Locate the cell with the specified text and output its (X, Y) center coordinate. 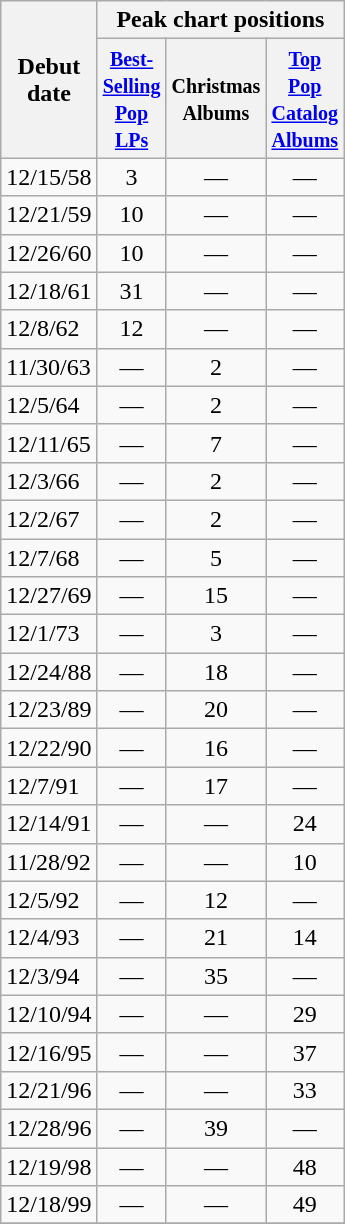
12/1/73 (49, 634)
12/7/68 (49, 557)
12/28/96 (49, 1128)
Christmas Albums (216, 98)
12/19/98 (49, 1167)
7 (216, 443)
12/8/62 (49, 329)
5 (216, 557)
12/14/91 (49, 824)
12/7/91 (49, 786)
11/30/63 (49, 367)
12/18/61 (49, 291)
12/10/94 (49, 1014)
49 (305, 1205)
48 (305, 1167)
35 (216, 976)
12/21/96 (49, 1090)
12/26/60 (49, 253)
24 (305, 824)
16 (216, 748)
Top Pop Catalog Albums (305, 98)
18 (216, 672)
12/2/67 (49, 519)
21 (216, 938)
39 (216, 1128)
12/18/99 (49, 1205)
37 (305, 1052)
12/22/90 (49, 748)
11/28/92 (49, 862)
Debut date (49, 80)
12/5/92 (49, 900)
12/11/65 (49, 443)
20 (216, 710)
12/24/88 (49, 672)
12/23/89 (49, 710)
12/3/94 (49, 976)
12/27/69 (49, 596)
12/16/95 (49, 1052)
12/15/58 (49, 177)
15 (216, 596)
33 (305, 1090)
12/3/66 (49, 481)
14 (305, 938)
17 (216, 786)
Peak chart positions (220, 20)
12/4/93 (49, 938)
29 (305, 1014)
12/5/64 (49, 405)
Best-Selling Pop LPs (132, 98)
31 (132, 291)
12/21/59 (49, 215)
